Pinpoint the cell where the given text exists, returning its (X, Y) midpoint coordinate. 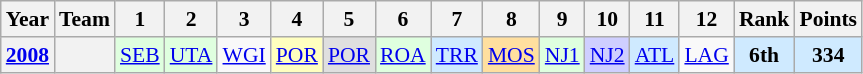
LAG (706, 55)
8 (512, 19)
SEB (140, 55)
Year (28, 19)
2008 (28, 55)
6th (764, 55)
MOS (512, 55)
7 (457, 19)
Team (84, 19)
Rank (764, 19)
334 (828, 55)
NJ2 (608, 55)
11 (655, 19)
5 (349, 19)
12 (706, 19)
1 (140, 19)
ATL (655, 55)
10 (608, 19)
ROA (403, 55)
NJ1 (562, 55)
UTA (192, 55)
9 (562, 19)
Points (828, 19)
6 (403, 19)
3 (244, 19)
2 (192, 19)
TRR (457, 55)
WGI (244, 55)
4 (297, 19)
